For the text-containing cell, return its midpoint in [x, y] coordinate format. 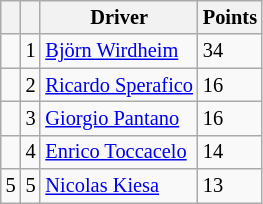
3 [31, 118]
4 [31, 152]
Ricardo Sperafico [118, 85]
Giorgio Pantano [118, 118]
Enrico Toccacelo [118, 152]
Driver [118, 17]
13 [230, 186]
14 [230, 152]
Nicolas Kiesa [118, 186]
1 [31, 51]
Björn Wirdheim [118, 51]
34 [230, 51]
2 [31, 85]
Points [230, 17]
